Determine the [x, y] coordinate at the center of the cell enclosing the given text.  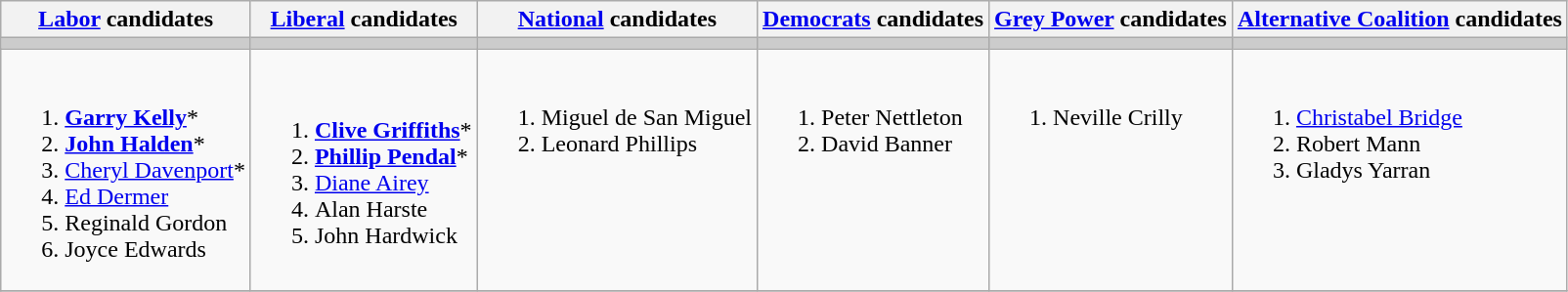
Democrats candidates [874, 20]
Grey Power candidates [1111, 20]
Liberal candidates [364, 20]
Alternative Coalition candidates [1400, 20]
Peter NettletonDavid Banner [874, 170]
Christabel BridgeRobert MannGladys Yarran [1400, 170]
Garry Kelly*John Halden*Cheryl Davenport*Ed DermerReginald GordonJoyce Edwards [126, 170]
Labor candidates [126, 20]
Miguel de San MiguelLeonard Phillips [617, 170]
Neville Crilly [1111, 170]
National candidates [617, 20]
Clive Griffiths*Phillip Pendal*Diane AireyAlan HarsteJohn Hardwick [364, 170]
